Pinpoint the cell where the given text exists, returning its [x, y] midpoint coordinate. 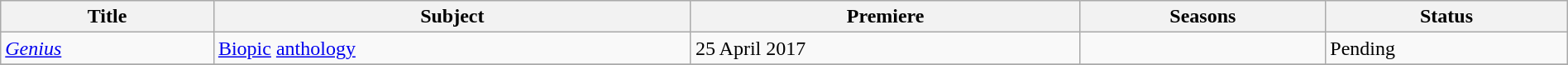
Genius [108, 48]
Status [1446, 17]
Biopic anthology [452, 48]
25 April 2017 [885, 48]
Title [108, 17]
Seasons [1202, 17]
Premiere [885, 17]
Pending [1446, 48]
Subject [452, 17]
